Scan for the cell matching the given text and deliver its [X, Y] coordinate at center. 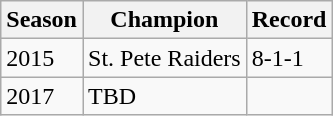
Season [42, 20]
8-1-1 [289, 58]
Record [289, 20]
TBD [164, 96]
Champion [164, 20]
St. Pete Raiders [164, 58]
2017 [42, 96]
2015 [42, 58]
